Return the [X, Y] coordinate for the center point of the cell that contains the specified text.  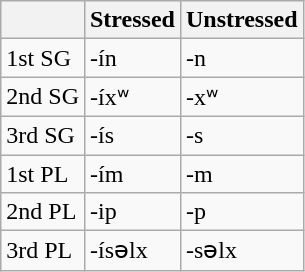
-m [242, 173]
Stressed [132, 20]
2nd PL [43, 212]
-ip [132, 212]
-xʷ [242, 97]
-ísəlx [132, 251]
3rd SG [43, 135]
-səlx [242, 251]
-ín [132, 58]
-s [242, 135]
3rd PL [43, 251]
1st SG [43, 58]
1st PL [43, 173]
Unstressed [242, 20]
2nd SG [43, 97]
-n [242, 58]
-ís [132, 135]
-p [242, 212]
-ím [132, 173]
-íxʷ [132, 97]
